Output the [X, Y] coordinate of the center of the cell containing the given text.  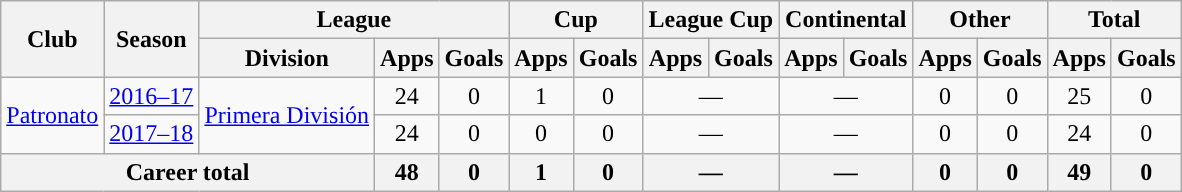
2016–17 [152, 96]
49 [1079, 172]
2017–18 [152, 134]
League [354, 20]
Continental [846, 20]
Total [1114, 20]
Career total [188, 172]
Division [287, 58]
25 [1079, 96]
Other [980, 20]
League Cup [711, 20]
Club [52, 39]
Patronato [52, 115]
Primera División [287, 115]
48 [407, 172]
Cup [576, 20]
Season [152, 39]
